Pinpoint the cell where the given text exists, returning its (x, y) midpoint coordinate. 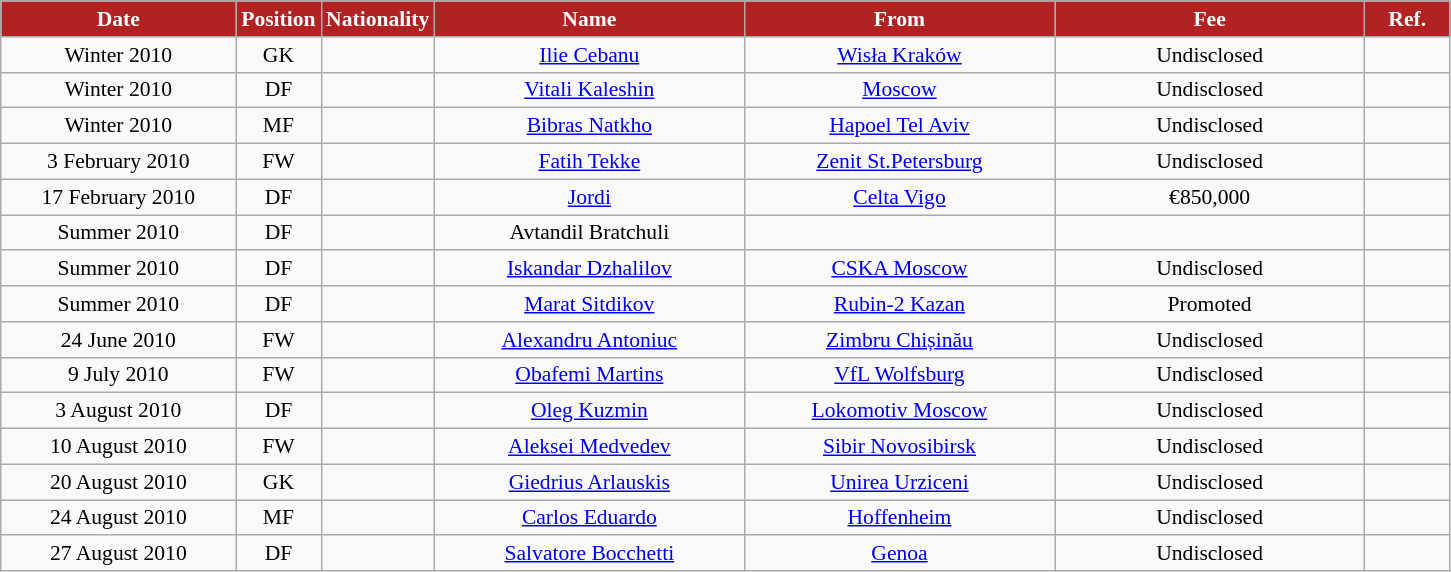
€850,000 (1210, 197)
Unirea Urziceni (899, 482)
20 August 2010 (118, 482)
Hapoel Tel Aviv (899, 126)
Avtandil Bratchuli (589, 233)
Rubin-2 Kazan (899, 304)
Jordi (589, 197)
Fee (1210, 19)
Ilie Cebanu (589, 55)
17 February 2010 (118, 197)
Zimbru Chișinău (899, 340)
3 February 2010 (118, 162)
24 June 2010 (118, 340)
Oleg Kuzmin (589, 411)
Bibras Natkho (589, 126)
9 July 2010 (118, 375)
VfL Wolfsburg (899, 375)
Iskandar Dzhalilov (589, 269)
Date (118, 19)
Moscow (899, 90)
CSKA Moscow (899, 269)
Wisła Kraków (899, 55)
Sibir Novosibirsk (899, 447)
Carlos Eduardo (589, 518)
Salvatore Bocchetti (589, 554)
Zenit St.Petersburg (899, 162)
Promoted (1210, 304)
Vitali Kaleshin (589, 90)
Lokomotiv Moscow (899, 411)
27 August 2010 (118, 554)
Celta Vigo (899, 197)
Hoffenheim (899, 518)
24 August 2010 (118, 518)
3 August 2010 (118, 411)
Nationality (378, 19)
Obafemi Martins (589, 375)
Marat Sitdikov (589, 304)
Fatih Tekke (589, 162)
10 August 2010 (118, 447)
From (899, 19)
Ref. (1408, 19)
Giedrius Arlauskis (589, 482)
Genoa (899, 554)
Position (278, 19)
Name (589, 19)
Aleksei Medvedev (589, 447)
Alexandru Antoniuc (589, 340)
